Return the [x, y] coordinate for the center point of the cell that contains the specified text.  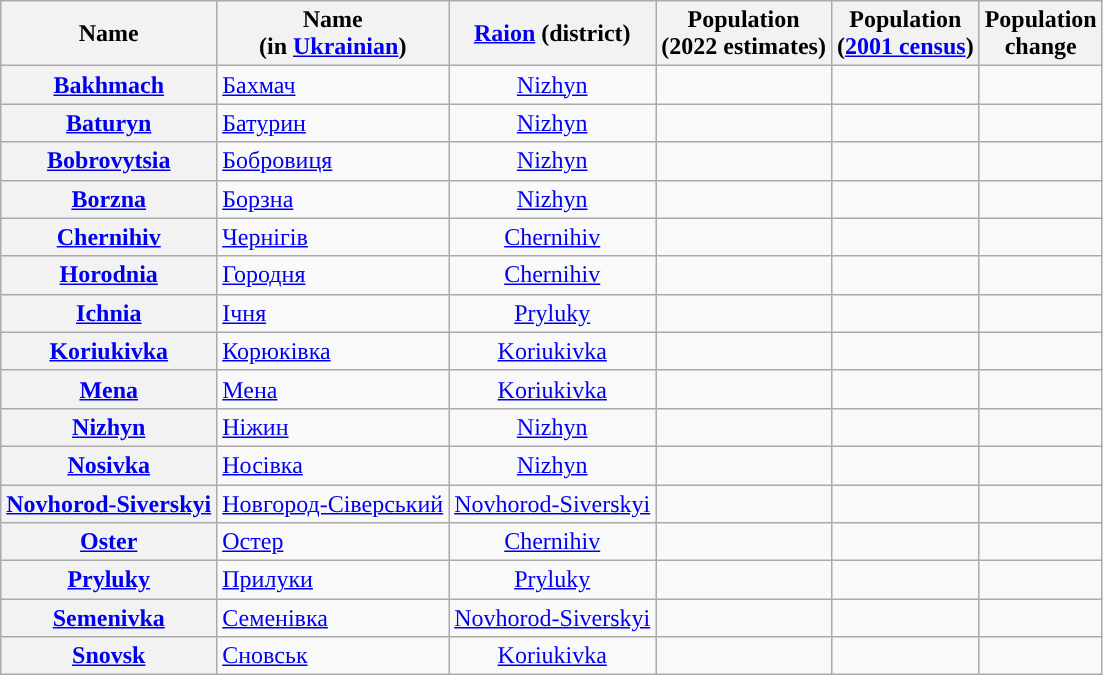
Horodnia [109, 275]
Populationchange [1040, 34]
Городня [333, 275]
Raion (district) [552, 34]
Семенівка [333, 618]
Батурин [333, 123]
Сновськ [333, 656]
Borzna [109, 199]
Baturyn [109, 123]
Nosivka [109, 465]
Корюківка [333, 351]
Прилуки [333, 580]
Snovsk [109, 656]
Ichnia [109, 313]
Name(in Ukrainian) [333, 34]
Бахмач [333, 85]
Борзна [333, 199]
Ніжин [333, 427]
Oster [109, 542]
Ічня [333, 313]
Bobrovytsia [109, 161]
Новгород-Сіверський [333, 503]
Остер [333, 542]
Мена [333, 389]
Mena [109, 389]
Чернігів [333, 237]
Semenivka [109, 618]
Population(2001 census) [905, 34]
Бобровиця [333, 161]
Population(2022 estimates) [744, 34]
Носівка [333, 465]
Name [109, 34]
Bakhmach [109, 85]
